Extract the (X, Y) coordinate from the center of the cell holding the provided text.  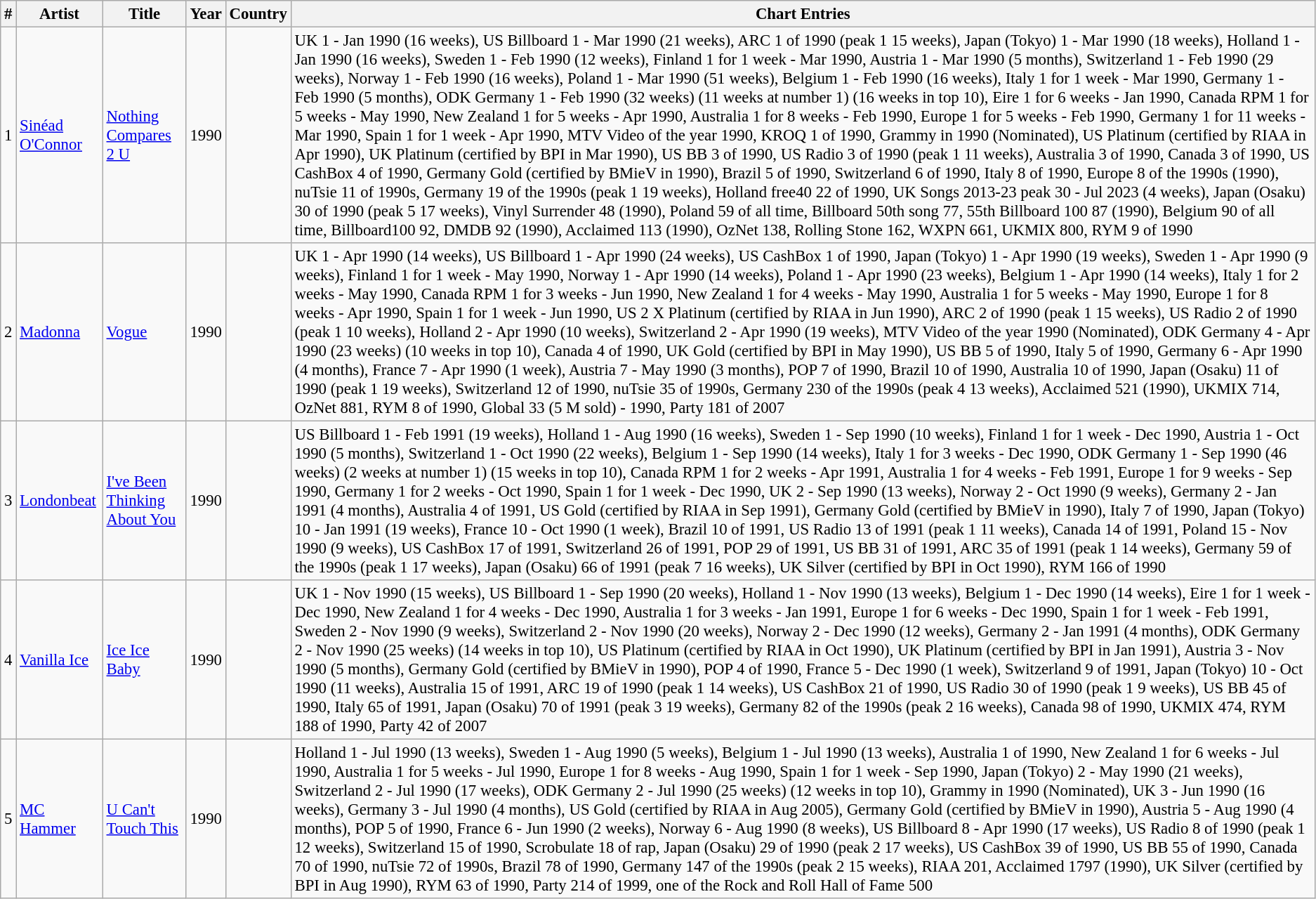
Title (145, 14)
Londonbeat (59, 501)
3 (8, 501)
4 (8, 660)
Nothing Compares 2 U (145, 136)
Artist (59, 14)
U Can't Touch This (145, 819)
# (8, 14)
Chart Entries (803, 14)
I've Been Thinking About You (145, 501)
Ice Ice Baby (145, 660)
1 (8, 136)
MC Hammer (59, 819)
Country (258, 14)
Vanilla Ice (59, 660)
Madonna (59, 332)
Sinéad O'Connor (59, 136)
Vogue (145, 332)
5 (8, 819)
2 (8, 332)
Year (206, 14)
